For the text-containing cell, return its midpoint in (X, Y) coordinate format. 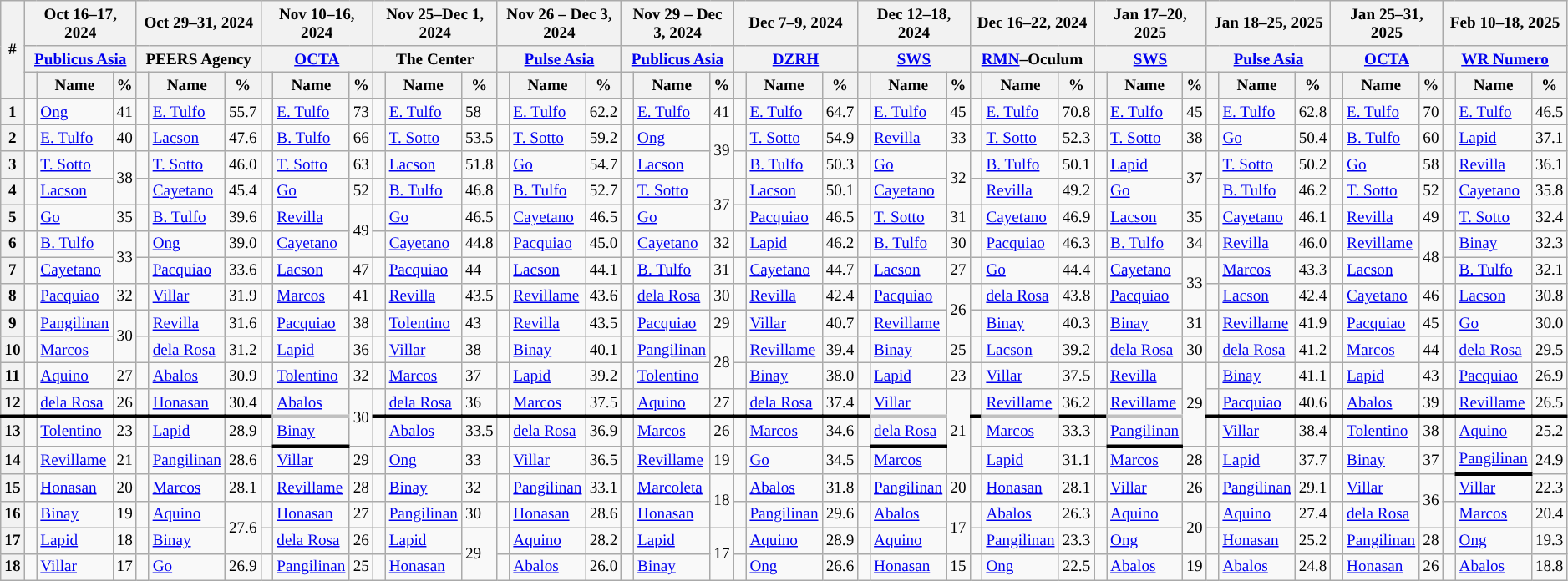
6 (13, 244)
20.4 (1549, 514)
37.7 (1313, 459)
34 (1195, 244)
11 (13, 376)
37.4 (840, 402)
43.3 (1313, 270)
46 (1431, 296)
47 (361, 270)
19.3 (1549, 541)
54.9 (840, 139)
Jan 18–25, 2025 (1268, 23)
32.3 (1549, 244)
53.5 (480, 139)
44.7 (840, 270)
RMN–Oculum (1033, 59)
29.1 (1313, 488)
DZRH (795, 59)
52.3 (1076, 139)
62.8 (1313, 112)
36.9 (603, 431)
60 (1431, 139)
23.3 (1076, 541)
10 (13, 350)
43.8 (1076, 296)
70.8 (1076, 112)
31.8 (840, 488)
26.3 (1076, 514)
40 (124, 139)
Dec 7–9, 2024 (795, 23)
Nov 29 – Dec 3, 2024 (677, 23)
50.4 (1313, 139)
66 (361, 139)
33.6 (242, 270)
52.7 (603, 191)
Oct 29–31, 2024 (199, 23)
29.6 (840, 514)
35.8 (1549, 191)
WR Numero (1505, 59)
40.3 (1076, 323)
41.2 (1313, 350)
36.2 (1076, 402)
40.6 (1313, 402)
40.7 (840, 323)
28.2 (603, 541)
46.1 (1313, 218)
73 (361, 112)
18.8 (1549, 567)
Oct 16–17, 2024 (80, 23)
27.6 (242, 528)
9 (13, 323)
4 (13, 191)
31.9 (242, 296)
45.4 (242, 191)
7 (13, 270)
33.3 (1076, 431)
55.7 (242, 112)
29.5 (1549, 350)
34.6 (840, 431)
38.4 (1313, 431)
Marcoleta (672, 488)
22.3 (1549, 488)
31.1 (1076, 459)
30.8 (1549, 296)
12 (13, 402)
44.4 (1076, 270)
49.2 (1076, 191)
36.1 (1549, 164)
38.0 (840, 376)
41.1 (1313, 376)
37.1 (1549, 139)
Nov 26 – Dec 3, 2024 (560, 23)
39.0 (242, 244)
26.5 (1549, 402)
33.1 (603, 488)
50.2 (1313, 164)
26.6 (840, 567)
Dec 12–18, 2024 (914, 23)
34.5 (840, 459)
Dec 16–22, 2024 (1033, 23)
1 (13, 112)
27.4 (1313, 514)
Nov 25–Dec 1, 2024 (434, 23)
45.0 (603, 244)
31.6 (242, 323)
2 (13, 139)
40.1 (603, 350)
14 (13, 459)
48 (1431, 257)
70 (1431, 112)
Jan 25–31, 2025 (1387, 23)
PEERS Agency (199, 59)
39.6 (242, 218)
59.2 (603, 139)
24.8 (1313, 567)
43.6 (603, 296)
26.0 (603, 567)
3 (13, 164)
44.8 (480, 244)
5 (13, 218)
8 (13, 296)
62.2 (603, 112)
41.9 (1313, 323)
46.9 (1076, 218)
47.6 (242, 139)
30.0 (1549, 323)
50.3 (840, 164)
# (13, 50)
32.4 (1549, 218)
44.1 (603, 270)
Jan 17–20, 2025 (1150, 23)
54.7 (603, 164)
46.8 (480, 191)
64.7 (840, 112)
22.5 (1076, 567)
24.9 (1549, 459)
16 (13, 514)
46.3 (1076, 244)
Feb 10–18, 2025 (1505, 23)
13 (13, 431)
39.4 (840, 350)
33.5 (480, 431)
30.9 (242, 376)
36.5 (603, 459)
30.4 (242, 402)
63 (361, 164)
31.2 (242, 350)
32.1 (1549, 270)
Nov 10–16, 2024 (317, 23)
The Center (434, 59)
51.8 (480, 164)
